Return the (X, Y) coordinate for the center point of the cell that contains the specified text.  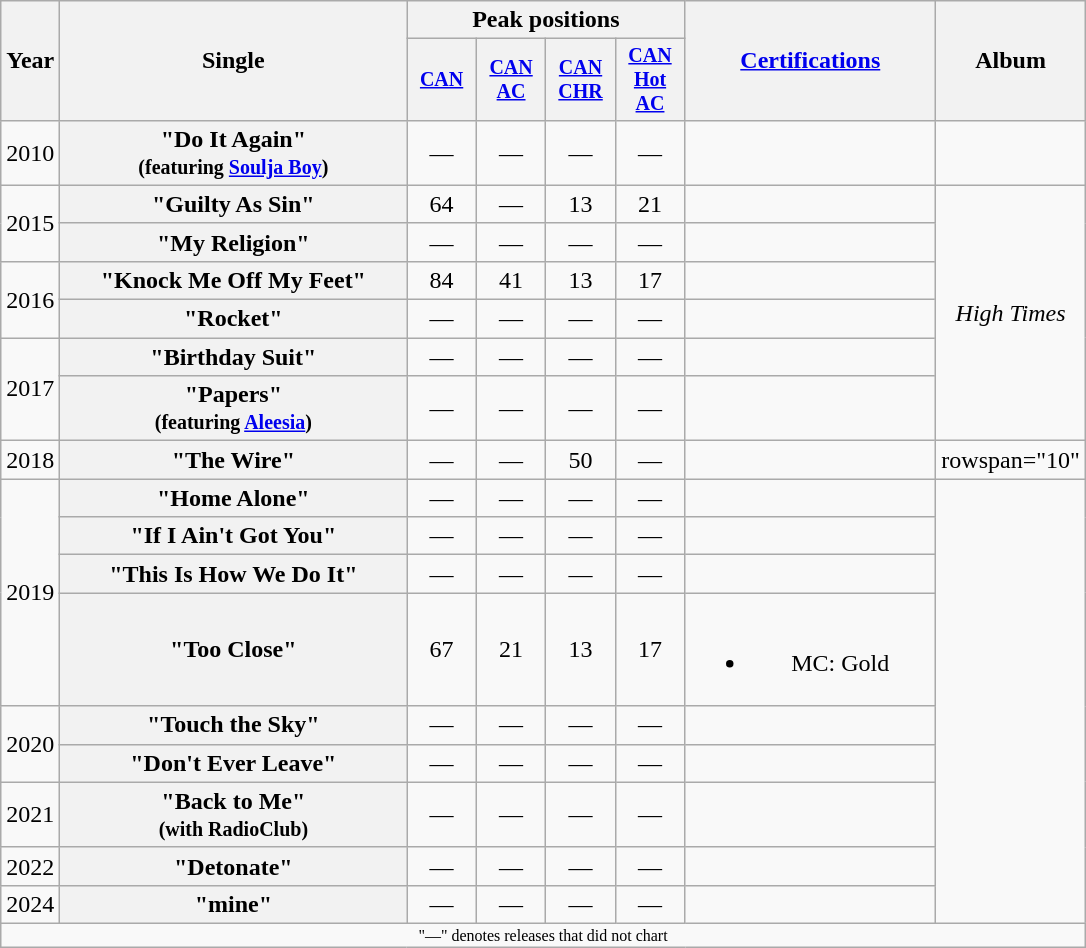
"Touch the Sky" (234, 725)
"Don't Ever Leave" (234, 763)
CAN (442, 80)
"Guilty As Sin" (234, 204)
2019 (30, 592)
High Times (1011, 312)
2017 (30, 390)
"Birthday Suit" (234, 357)
"Papers" (featuring Aleesia) (234, 408)
67 (442, 650)
Certifications (810, 61)
64 (442, 204)
2021 (30, 814)
2010 (30, 152)
84 (442, 280)
2018 (30, 460)
CAN CHR (580, 80)
Year (30, 61)
rowspan="10" (1011, 460)
"This Is How We Do It" (234, 574)
"Back to Me" (with RadioClub) (234, 814)
"Knock Me Off My Feet" (234, 280)
"My Religion" (234, 242)
Single (234, 61)
MC: Gold (810, 650)
"Rocket" (234, 319)
CAN Hot AC (650, 80)
"The Wire" (234, 460)
"Too Close" (234, 650)
"mine" (234, 904)
50 (580, 460)
2020 (30, 744)
"Do It Again" (featuring Soulja Boy) (234, 152)
2022 (30, 866)
2015 (30, 223)
"Home Alone" (234, 498)
2024 (30, 904)
Peak positions (546, 20)
41 (510, 280)
"If I Ain't Got You" (234, 536)
CAN AC (510, 80)
Album (1011, 61)
"Detonate" (234, 866)
"—" denotes releases that did not chart (544, 935)
2016 (30, 299)
